Output the [X, Y] coordinate of the center of the cell containing the given text.  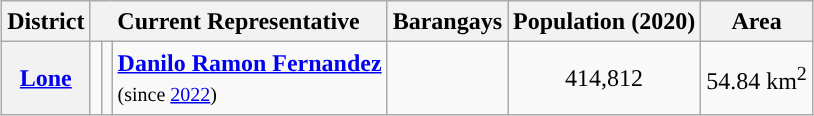
District [46, 22]
Current Representative [238, 22]
54.84 km2 [757, 78]
Lone [46, 78]
Population (2020) [604, 22]
Area [757, 22]
414,812 [604, 78]
Barangays [447, 22]
Danilo Ramon Fernandez(since 2022) [250, 78]
